Find where the given text appears and provide that cell's center as (x, y) coordinate. 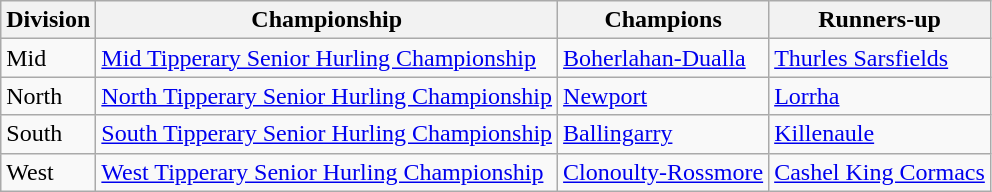
Thurles Sarsfields (880, 58)
Killenaule (880, 134)
South (48, 134)
West (48, 172)
West Tipperary Senior Hurling Championship (327, 172)
Newport (664, 96)
North Tipperary Senior Hurling Championship (327, 96)
Mid Tipperary Senior Hurling Championship (327, 58)
Mid (48, 58)
Boherlahan-Dualla (664, 58)
Runners-up (880, 20)
Champions (664, 20)
Clonoulty-Rossmore (664, 172)
South Tipperary Senior Hurling Championship (327, 134)
Cashel King Cormacs (880, 172)
Division (48, 20)
Ballingarry (664, 134)
Championship (327, 20)
North (48, 96)
Lorrha (880, 96)
